Determine the (x, y) coordinate at the center of the cell enclosing the given text.  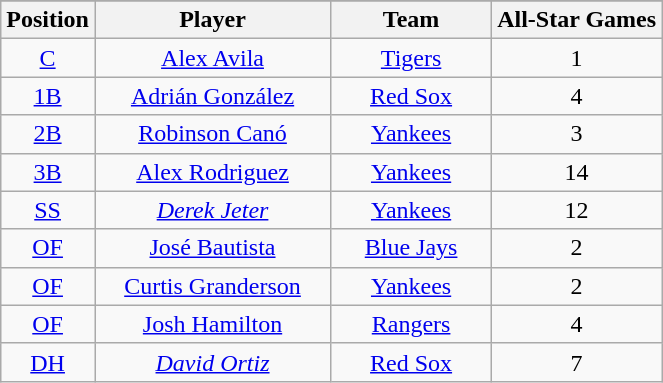
David Ortiz (212, 362)
Adrián González (212, 96)
Curtis Granderson (212, 286)
Tigers (412, 58)
SS (48, 210)
1 (577, 58)
Rangers (412, 324)
DH (48, 362)
Blue Jays (412, 248)
Derek Jeter (212, 210)
Position (48, 20)
3B (48, 172)
2B (48, 134)
Alex Rodriguez (212, 172)
C (48, 58)
7 (577, 362)
3 (577, 134)
12 (577, 210)
Josh Hamilton (212, 324)
All-Star Games (577, 20)
Player (212, 20)
Robinson Canó (212, 134)
1B (48, 96)
Alex Avila (212, 58)
Team (412, 20)
14 (577, 172)
José Bautista (212, 248)
